Output the [x, y] coordinate of the center of the cell containing the given text.  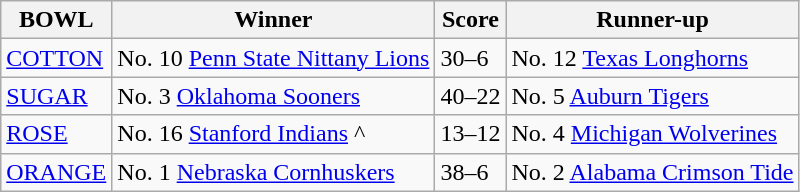
No. 5 Auburn Tigers [652, 96]
No. 1 Nebraska Cornhuskers [274, 172]
No. 12 Texas Longhorns [652, 58]
SUGAR [56, 96]
13–12 [470, 134]
ROSE [56, 134]
Winner [274, 20]
Score [470, 20]
No. 10 Penn State Nittany Lions [274, 58]
COTTON [56, 58]
No. 3 Oklahoma Sooners [274, 96]
38–6 [470, 172]
No. 16 Stanford Indians ^ [274, 134]
30–6 [470, 58]
Runner-up [652, 20]
No. 4 Michigan Wolverines [652, 134]
ORANGE [56, 172]
40–22 [470, 96]
BOWL [56, 20]
No. 2 Alabama Crimson Tide [652, 172]
